Return [X, Y] of the center of cell containing provided text 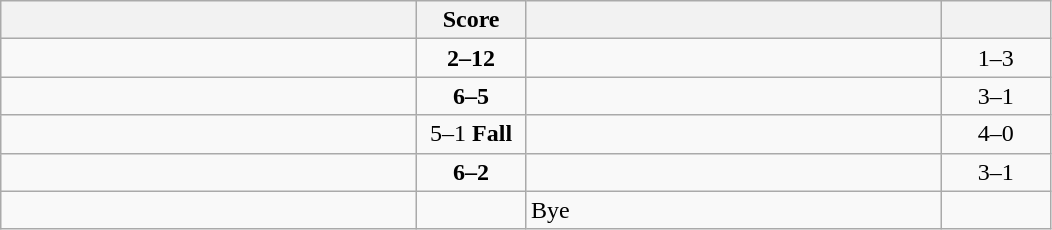
2–12 [472, 58]
4–0 [996, 134]
1–3 [996, 58]
6–2 [472, 172]
Score [472, 20]
Bye [733, 210]
6–5 [472, 96]
5–1 Fall [472, 134]
